Capture the cell that displays the provided text and extract its [x, y] central coordinate. 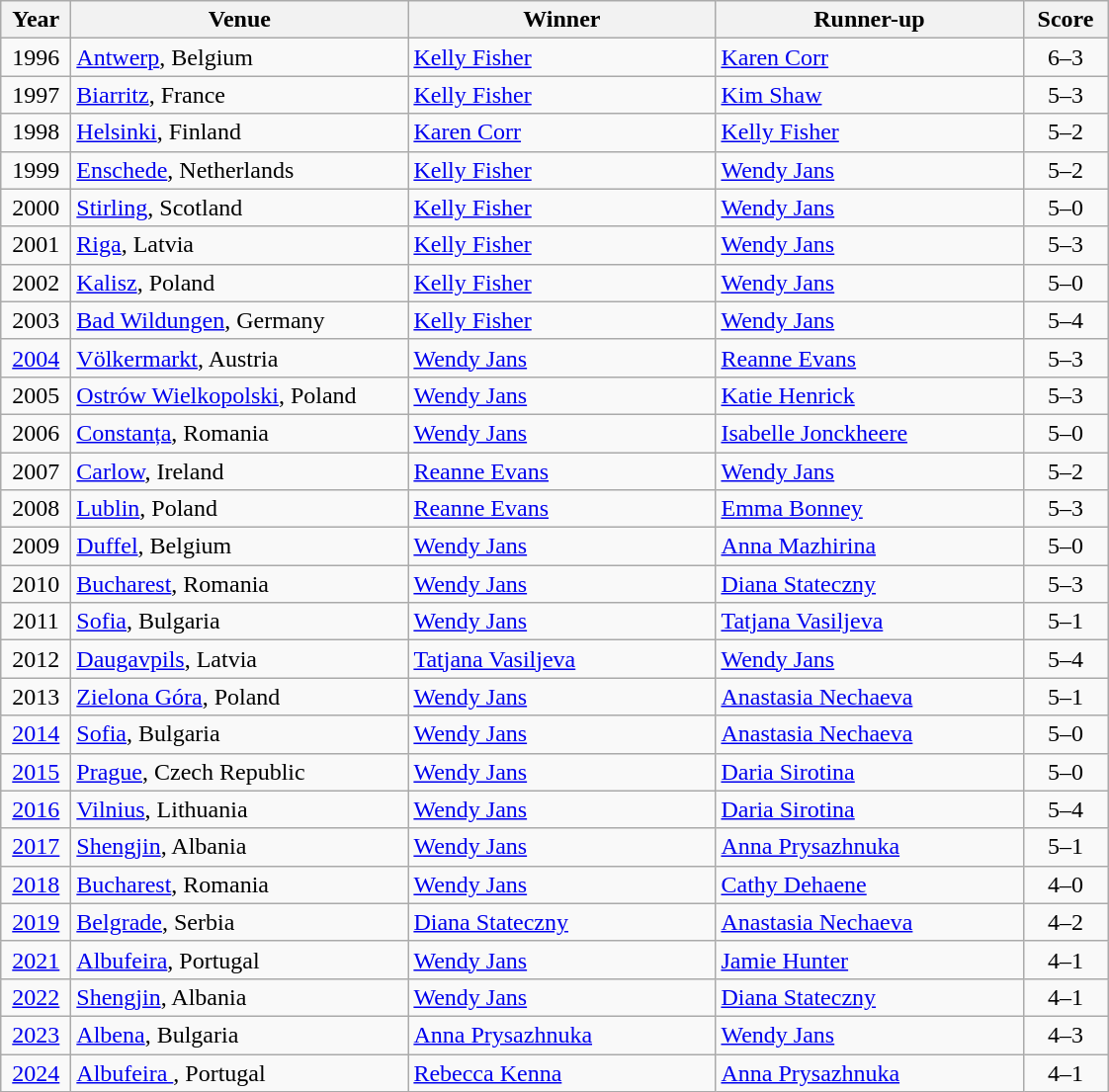
Bad Wildungen, Germany [239, 320]
2022 [36, 997]
Vilnius, Lithuania [239, 809]
Antwerp, Belgium [239, 57]
2004 [36, 358]
1998 [36, 132]
Kim Shaw [870, 95]
Duffel, Belgium [239, 546]
Year [36, 20]
2017 [36, 847]
Score [1066, 20]
2000 [36, 208]
2021 [36, 960]
Albena, Bulgaria [239, 1035]
2014 [36, 734]
Winner [561, 20]
4–0 [1066, 884]
2015 [36, 772]
Anna Mazhirina [870, 546]
2008 [36, 509]
Belgrade, Serbia [239, 922]
2003 [36, 320]
Kalisz, Poland [239, 283]
Enschede, Netherlands [239, 170]
6–3 [1066, 57]
Albufeira , Portugal [239, 1072]
2011 [36, 622]
Stirling, Scotland [239, 208]
Prague, Czech Republic [239, 772]
1999 [36, 170]
Constanța, Romania [239, 433]
Völkermarkt, Austria [239, 358]
Rebecca Kenna [561, 1072]
2001 [36, 245]
Jamie Hunter [870, 960]
Cathy Dehaene [870, 884]
Zielona Góra, Poland [239, 697]
2005 [36, 395]
1996 [36, 57]
2010 [36, 584]
Helsinki, Finland [239, 132]
4–3 [1066, 1035]
2012 [36, 659]
1997 [36, 95]
Daugavpils, Latvia [239, 659]
2013 [36, 697]
Riga, Latvia [239, 245]
Runner-up [870, 20]
2006 [36, 433]
Venue [239, 20]
Ostrów Wielkopolski, Poland [239, 395]
2019 [36, 922]
2018 [36, 884]
4–2 [1066, 922]
Emma Bonney [870, 509]
Biarritz, France [239, 95]
Carlow, Ireland [239, 471]
2024 [36, 1072]
Albufeira, Portugal [239, 960]
Katie Henrick [870, 395]
2002 [36, 283]
Isabelle Jonckheere [870, 433]
2007 [36, 471]
2016 [36, 809]
Lublin, Poland [239, 509]
2023 [36, 1035]
2009 [36, 546]
